Return the (x, y) coordinate for the center point of the cell that contains the specified text.  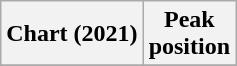
Chart (2021) (72, 34)
Peakposition (189, 34)
